Return (x, y) of the center of cell containing provided text 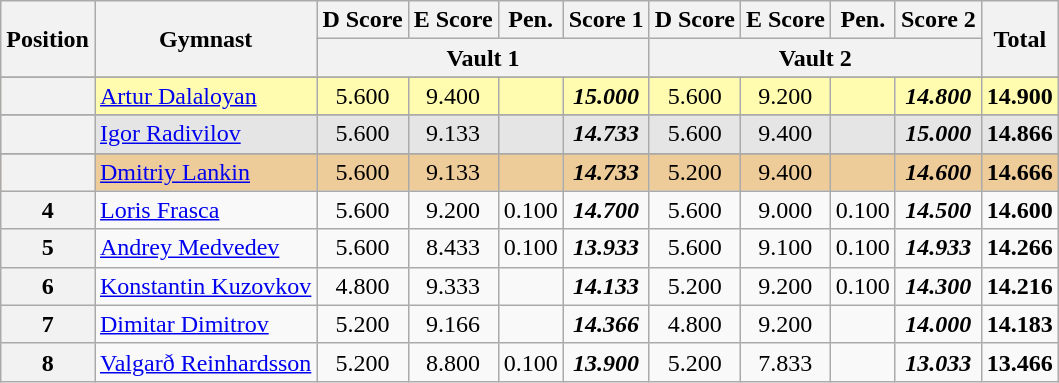
13.900 (606, 362)
Position (48, 39)
Dimitar Dimitrov (205, 324)
14.933 (938, 248)
14.500 (938, 210)
13.033 (938, 362)
8.433 (453, 248)
Score 2 (938, 20)
9.100 (785, 248)
13.933 (606, 248)
7 (48, 324)
Dmitriy Lankin (205, 172)
14.266 (1020, 248)
14.366 (606, 324)
8.800 (453, 362)
14.133 (606, 286)
9.333 (453, 286)
14.300 (938, 286)
Vault 2 (815, 58)
14.000 (938, 324)
Vault 1 (483, 58)
9.166 (453, 324)
5 (48, 248)
Valgarð Reinhardsson (205, 362)
14.700 (606, 210)
14.866 (1020, 134)
14.216 (1020, 286)
Total (1020, 39)
9.000 (785, 210)
Loris Frasca (205, 210)
Artur Dalaloyan (205, 96)
Konstantin Kuzovkov (205, 286)
14.900 (1020, 96)
14.183 (1020, 324)
Andrey Medvedev (205, 248)
Score 1 (606, 20)
4 (48, 210)
14.666 (1020, 172)
7.833 (785, 362)
8 (48, 362)
Gymnast (205, 39)
Igor Radivilov (205, 134)
13.466 (1020, 362)
14.800 (938, 96)
6 (48, 286)
